Determine the (x, y) coordinate at the center of the cell enclosing the given text.  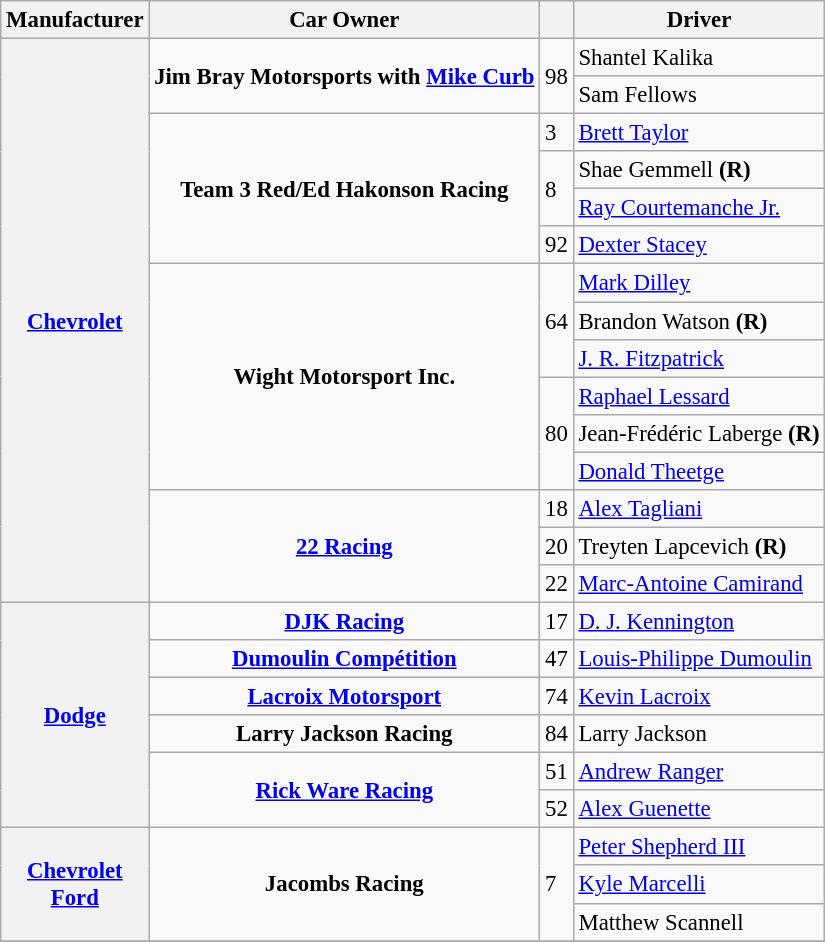
Treyten Lapcevich (R) (699, 546)
Lacroix Motorsport (344, 697)
51 (556, 772)
74 (556, 697)
Donald Theetge (699, 471)
Jean-Frédéric Laberge (R) (699, 433)
Sam Fellows (699, 95)
Matthew Scannell (699, 922)
7 (556, 884)
Kevin Lacroix (699, 697)
64 (556, 320)
Dumoulin Compétition (344, 659)
Shantel Kalika (699, 58)
D. J. Kennington (699, 621)
Alex Tagliani (699, 509)
Driver (699, 20)
Larry Jackson Racing (344, 734)
17 (556, 621)
Andrew Ranger (699, 772)
8 (556, 188)
Brandon Watson (R) (699, 321)
47 (556, 659)
Dodge (75, 715)
22 Racing (344, 546)
Wight Motorsport Inc. (344, 377)
Chevrolet (75, 321)
Team 3 Red/Ed Hakonson Racing (344, 189)
Dexter Stacey (699, 245)
92 (556, 245)
Car Owner (344, 20)
Jim Bray Motorsports with Mike Curb (344, 76)
98 (556, 76)
Manufacturer (75, 20)
Ray Courtemanche Jr. (699, 208)
18 (556, 509)
Rick Ware Racing (344, 790)
Alex Guenette (699, 809)
Jacombs Racing (344, 884)
DJK Racing (344, 621)
52 (556, 809)
Mark Dilley (699, 283)
Kyle Marcelli (699, 885)
Peter Shepherd III (699, 847)
Brett Taylor (699, 133)
Louis-Philippe Dumoulin (699, 659)
80 (556, 434)
J. R. Fitzpatrick (699, 358)
Larry Jackson (699, 734)
84 (556, 734)
Chevrolet Ford (75, 884)
Raphael Lessard (699, 396)
3 (556, 133)
22 (556, 584)
Marc-Antoine Camirand (699, 584)
Shae Gemmell (R) (699, 170)
20 (556, 546)
